Detect which cell encompasses the target text, then output its (x, y) center coordinate. 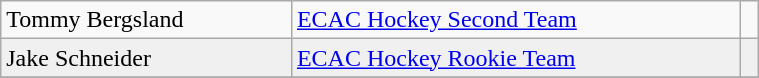
Tommy Bergsland (146, 20)
Jake Schneider (146, 58)
ECAC Hockey Rookie Team (516, 58)
ECAC Hockey Second Team (516, 20)
